Search for the cell housing the specified text and yield its [X, Y] center coordinate. 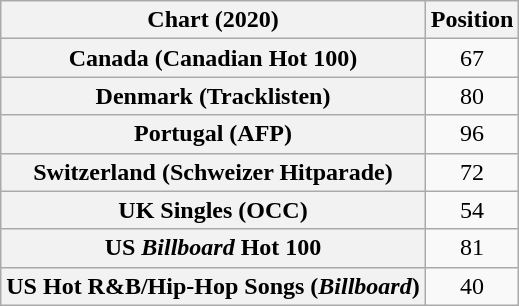
Portugal (AFP) [213, 134]
40 [472, 286]
UK Singles (OCC) [213, 210]
54 [472, 210]
Chart (2020) [213, 20]
72 [472, 172]
67 [472, 58]
Denmark (Tracklisten) [213, 96]
Switzerland (Schweizer Hitparade) [213, 172]
81 [472, 248]
96 [472, 134]
US Billboard Hot 100 [213, 248]
Canada (Canadian Hot 100) [213, 58]
80 [472, 96]
Position [472, 20]
US Hot R&B/Hip-Hop Songs (Billboard) [213, 286]
